Scan for the cell matching the given text and deliver its (X, Y) coordinate at center. 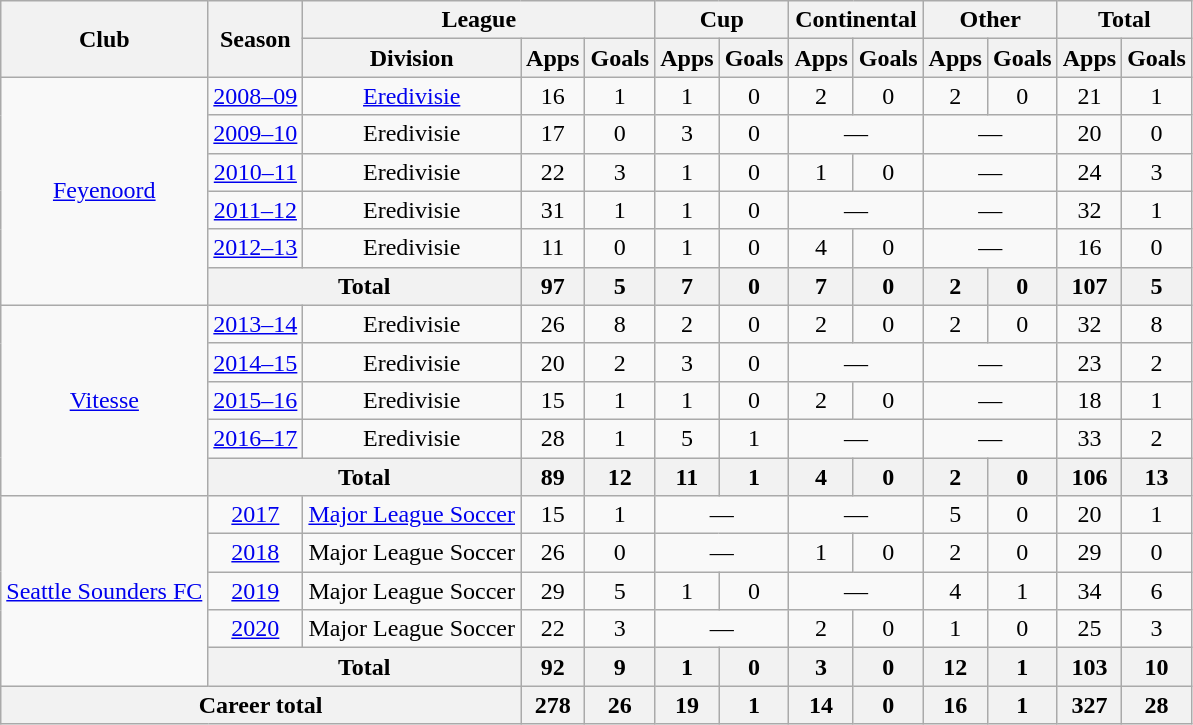
2016–17 (256, 438)
327 (1089, 705)
2009–10 (256, 134)
Club (104, 39)
92 (553, 667)
278 (553, 705)
10 (1157, 667)
2017 (256, 515)
League (479, 20)
21 (1089, 96)
33 (1089, 438)
106 (1089, 477)
14 (821, 705)
34 (1089, 591)
6 (1157, 591)
2018 (256, 553)
97 (553, 286)
31 (553, 210)
Division (412, 58)
9 (620, 667)
17 (553, 134)
Continental (856, 20)
2013–14 (256, 324)
Seattle Sounders FC (104, 591)
2012–13 (256, 248)
2008–09 (256, 96)
89 (553, 477)
107 (1089, 286)
23 (1089, 362)
Vitesse (104, 400)
24 (1089, 172)
25 (1089, 629)
Season (256, 39)
2015–16 (256, 400)
103 (1089, 667)
13 (1157, 477)
Career total (261, 705)
19 (687, 705)
2014–15 (256, 362)
2011–12 (256, 210)
2019 (256, 591)
2010–11 (256, 172)
18 (1089, 400)
Cup (722, 20)
Other (990, 20)
2020 (256, 629)
Feyenoord (104, 191)
